Identify which cell holds the provided text, then report its [X, Y] central coordinate. 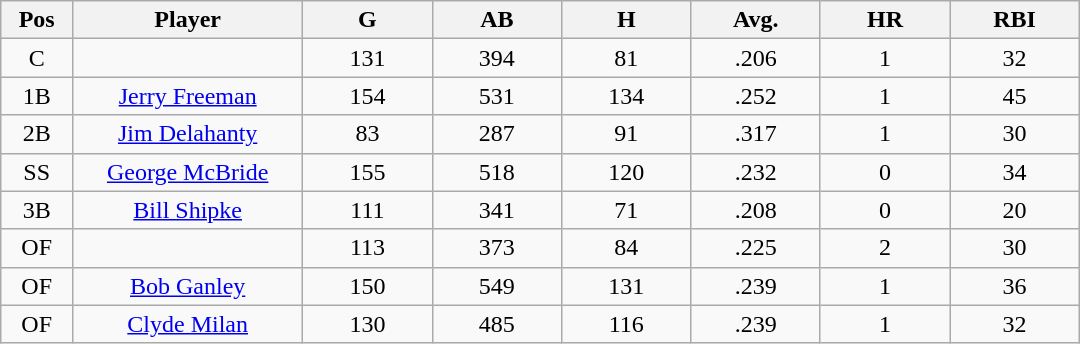
Pos [37, 20]
2 [884, 248]
81 [626, 58]
518 [496, 172]
373 [496, 248]
34 [1014, 172]
113 [368, 248]
3B [37, 210]
341 [496, 210]
485 [496, 324]
H [626, 20]
36 [1014, 286]
.225 [756, 248]
Bob Ganley [188, 286]
AB [496, 20]
.317 [756, 134]
394 [496, 58]
Jim Delahanty [188, 134]
531 [496, 96]
130 [368, 324]
111 [368, 210]
C [37, 58]
Avg. [756, 20]
45 [1014, 96]
Clyde Milan [188, 324]
Jerry Freeman [188, 96]
154 [368, 96]
.208 [756, 210]
.206 [756, 58]
287 [496, 134]
Player [188, 20]
120 [626, 172]
116 [626, 324]
HR [884, 20]
Bill Shipke [188, 210]
20 [1014, 210]
134 [626, 96]
.232 [756, 172]
1B [37, 96]
83 [368, 134]
.252 [756, 96]
155 [368, 172]
549 [496, 286]
G [368, 20]
George McBride [188, 172]
84 [626, 248]
91 [626, 134]
71 [626, 210]
2B [37, 134]
SS [37, 172]
RBI [1014, 20]
150 [368, 286]
